Find where the given text appears and provide that cell's center as [X, Y] coordinate. 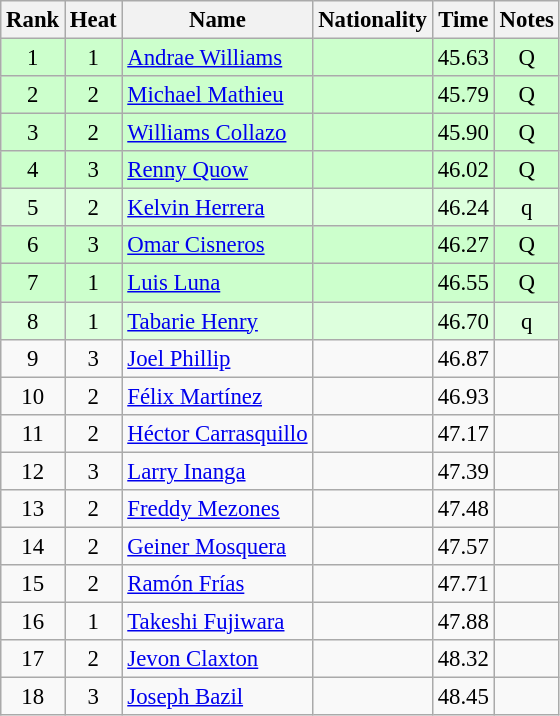
12 [33, 471]
48.32 [463, 659]
47.71 [463, 584]
Andrae Williams [218, 58]
Notes [526, 20]
Freddy Mezones [218, 509]
8 [33, 321]
47.39 [463, 471]
Joel Phillip [218, 358]
Ramón Frías [218, 584]
16 [33, 621]
47.88 [463, 621]
Rank [33, 20]
9 [33, 358]
Williams Collazo [218, 133]
46.87 [463, 358]
Omar Cisneros [218, 245]
45.79 [463, 95]
Renny Quow [218, 170]
18 [33, 697]
Time [463, 20]
Nationality [372, 20]
17 [33, 659]
Luis Luna [218, 283]
Geiner Mosquera [218, 546]
Name [218, 20]
Michael Mathieu [218, 95]
46.70 [463, 321]
10 [33, 396]
Héctor Carrasquillo [218, 433]
Félix Martínez [218, 396]
45.90 [463, 133]
Heat [94, 20]
Kelvin Herrera [218, 208]
6 [33, 245]
46.27 [463, 245]
Jevon Claxton [218, 659]
46.02 [463, 170]
47.48 [463, 509]
46.55 [463, 283]
11 [33, 433]
48.45 [463, 697]
15 [33, 584]
Larry Inanga [218, 471]
14 [33, 546]
47.17 [463, 433]
47.57 [463, 546]
46.24 [463, 208]
5 [33, 208]
Joseph Bazil [218, 697]
13 [33, 509]
4 [33, 170]
45.63 [463, 58]
46.93 [463, 396]
Takeshi Fujiwara [218, 621]
Tabarie Henry [218, 321]
7 [33, 283]
